Determine the (X, Y) coordinate at the center of the cell enclosing the given text.  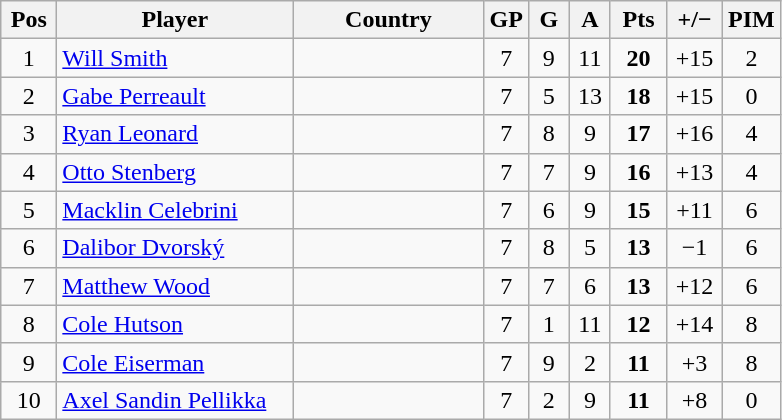
15 (638, 210)
18 (638, 96)
A (590, 20)
G (548, 20)
GP (506, 20)
+8 (695, 400)
Cole Hutson (175, 324)
Macklin Celebrini (175, 210)
Matthew Wood (175, 286)
Pts (638, 20)
Gabe Perreault (175, 96)
+12 (695, 286)
Will Smith (175, 58)
Axel Sandin Pellikka (175, 400)
Ryan Leonard (175, 134)
Country (388, 20)
Cole Eiserman (175, 362)
+16 (695, 134)
+/− (695, 20)
Dalibor Dvorský (175, 248)
+11 (695, 210)
20 (638, 58)
Player (175, 20)
16 (638, 172)
+3 (695, 362)
10 (29, 400)
+13 (695, 172)
PIM (752, 20)
Pos (29, 20)
Otto Stenberg (175, 172)
17 (638, 134)
3 (29, 134)
−1 (695, 248)
12 (638, 324)
+14 (695, 324)
